Return the (X, Y) coordinate for the center point of the cell that contains the specified text.  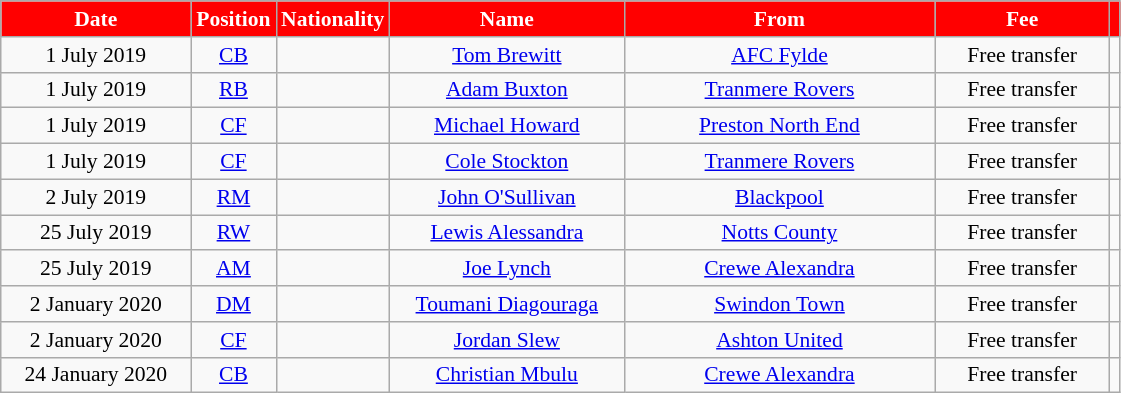
Joe Lynch (506, 269)
Name (506, 19)
Blackpool (779, 197)
Fee (1022, 19)
RW (234, 233)
RB (234, 90)
From (779, 19)
Position (234, 19)
Swindon Town (779, 304)
Cole Stockton (506, 162)
John O'Sullivan (506, 197)
Jordan Slew (506, 340)
Notts County (779, 233)
2 July 2019 (96, 197)
RM (234, 197)
Date (96, 19)
24 January 2020 (96, 375)
Ashton United (779, 340)
Christian Mbulu (506, 375)
Nationality (332, 19)
Tom Brewitt (506, 55)
Adam Buxton (506, 90)
AM (234, 269)
Michael Howard (506, 126)
Lewis Alessandra (506, 233)
AFC Fylde (779, 55)
Toumani Diagouraga (506, 304)
DM (234, 304)
Preston North End (779, 126)
